Return (x, y) of the center of cell containing provided text 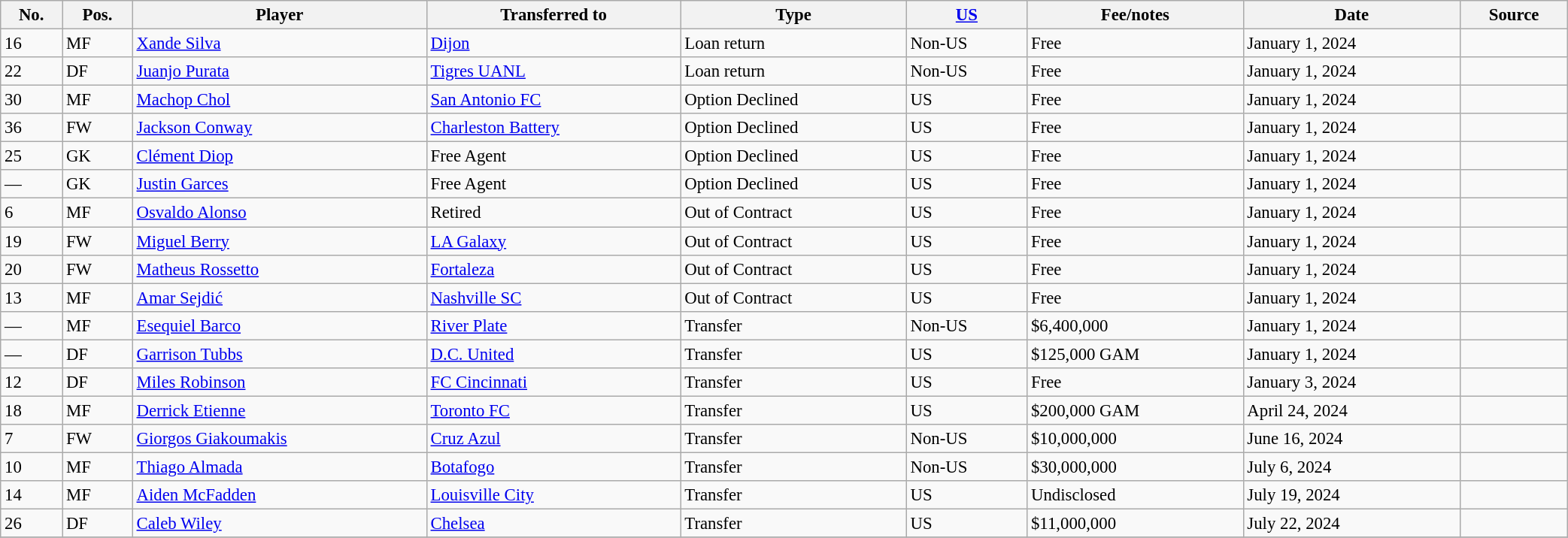
Machop Chol (280, 100)
30 (32, 100)
Caleb Wiley (280, 524)
7 (32, 439)
Esequiel Barco (280, 325)
D.C. United (554, 354)
April 24, 2024 (1351, 410)
25 (32, 156)
Louisville City (554, 495)
Osvaldo Alonso (280, 213)
Derrick Etienne (280, 410)
Player (280, 15)
Xande Silva (280, 44)
Thiago Almada (280, 467)
$125,000 GAM (1136, 354)
Undisclosed (1136, 495)
Clément Diop (280, 156)
Miguel Berry (280, 241)
Giorgos Giakoumakis (280, 439)
6 (32, 213)
36 (32, 128)
LA Galaxy (554, 241)
20 (32, 269)
Cruz Azul (554, 439)
16 (32, 44)
San Antonio FC (554, 100)
Source (1513, 15)
Fortaleza (554, 269)
June 16, 2024 (1351, 439)
19 (32, 241)
January 3, 2024 (1351, 382)
July 22, 2024 (1351, 524)
Aiden McFadden (280, 495)
River Plate (554, 325)
$10,000,000 (1136, 439)
Type (793, 15)
Tigres UANL (554, 71)
13 (32, 298)
Botafogo (554, 467)
No. (32, 15)
July 6, 2024 (1351, 467)
Toronto FC (554, 410)
Miles Robinson (280, 382)
Garrison Tubbs (280, 354)
18 (32, 410)
12 (32, 382)
26 (32, 524)
Amar Sejdić (280, 298)
Nashville SC (554, 298)
July 19, 2024 (1351, 495)
Date (1351, 15)
Transferred to (554, 15)
10 (32, 467)
Jackson Conway (280, 128)
$6,400,000 (1136, 325)
Charleston Battery (554, 128)
Chelsea (554, 524)
Matheus Rossetto (280, 269)
Fee/notes (1136, 15)
Retired (554, 213)
$11,000,000 (1136, 524)
14 (32, 495)
FC Cincinnati (554, 382)
Dijon (554, 44)
$200,000 GAM (1136, 410)
$30,000,000 (1136, 467)
Pos. (98, 15)
Justin Garces (280, 184)
22 (32, 71)
Juanjo Purata (280, 71)
